Determine the (x, y) coordinate at the center of the cell enclosing the given text.  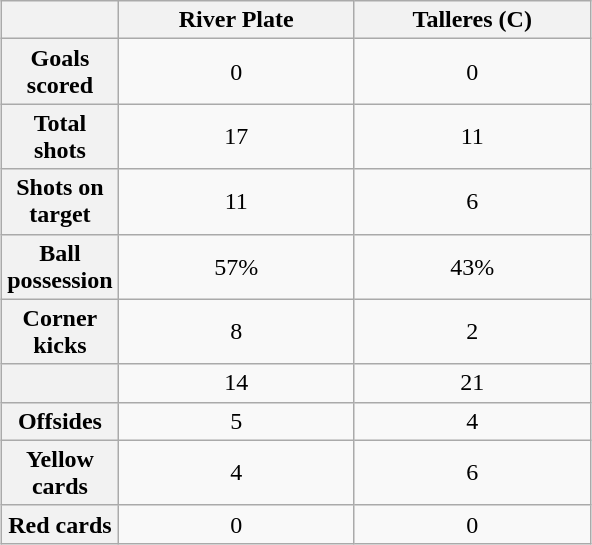
43% (472, 266)
57% (236, 266)
River Plate (236, 20)
Red cards (60, 524)
8 (236, 332)
Shots on target (60, 202)
Total shots (60, 136)
Talleres (C) (472, 20)
Corner kicks (60, 332)
Offsides (60, 421)
Goals scored (60, 72)
14 (236, 383)
Ball possession (60, 266)
5 (236, 421)
Yellow cards (60, 472)
17 (236, 136)
2 (472, 332)
21 (472, 383)
